Scan for the cell matching the given text and deliver its (X, Y) coordinate at center. 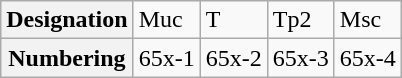
Designation (67, 20)
Msc (368, 20)
65x-1 (166, 58)
65x-4 (368, 58)
Muc (166, 20)
65x-2 (234, 58)
65x-3 (300, 58)
Numbering (67, 58)
Tp2 (300, 20)
T (234, 20)
